Return (X, Y) of the center of cell containing provided text 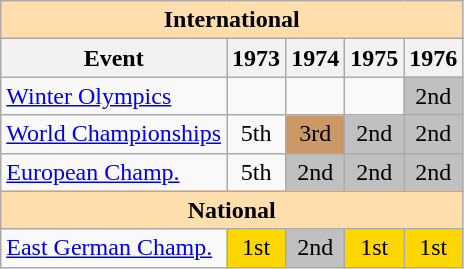
Event (114, 58)
International (232, 20)
3rd (316, 134)
1975 (374, 58)
1976 (434, 58)
World Championships (114, 134)
Winter Olympics (114, 96)
1974 (316, 58)
East German Champ. (114, 248)
European Champ. (114, 172)
National (232, 210)
1973 (256, 58)
